From the cell containing the given text, extract its center point as [X, Y] coordinate. 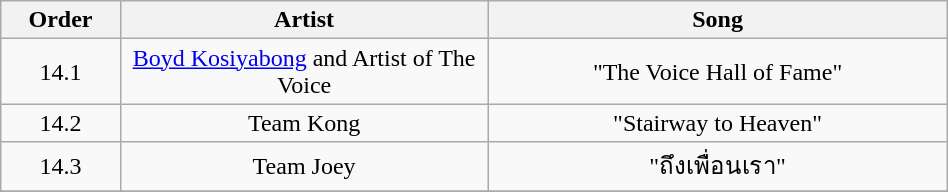
14.2 [61, 123]
"The Voice Hall of Fame" [718, 72]
Boyd Kosiyabong and Artist of The Voice [304, 72]
Order [61, 20]
Team Kong [304, 123]
14.1 [61, 72]
14.3 [61, 166]
Team Joey [304, 166]
Song [718, 20]
Artist [304, 20]
"ถึงเพื่อนเรา" [718, 166]
"Stairway to Heaven" [718, 123]
